Provide the (X, Y) coordinate of the cell's center where the given text is located.  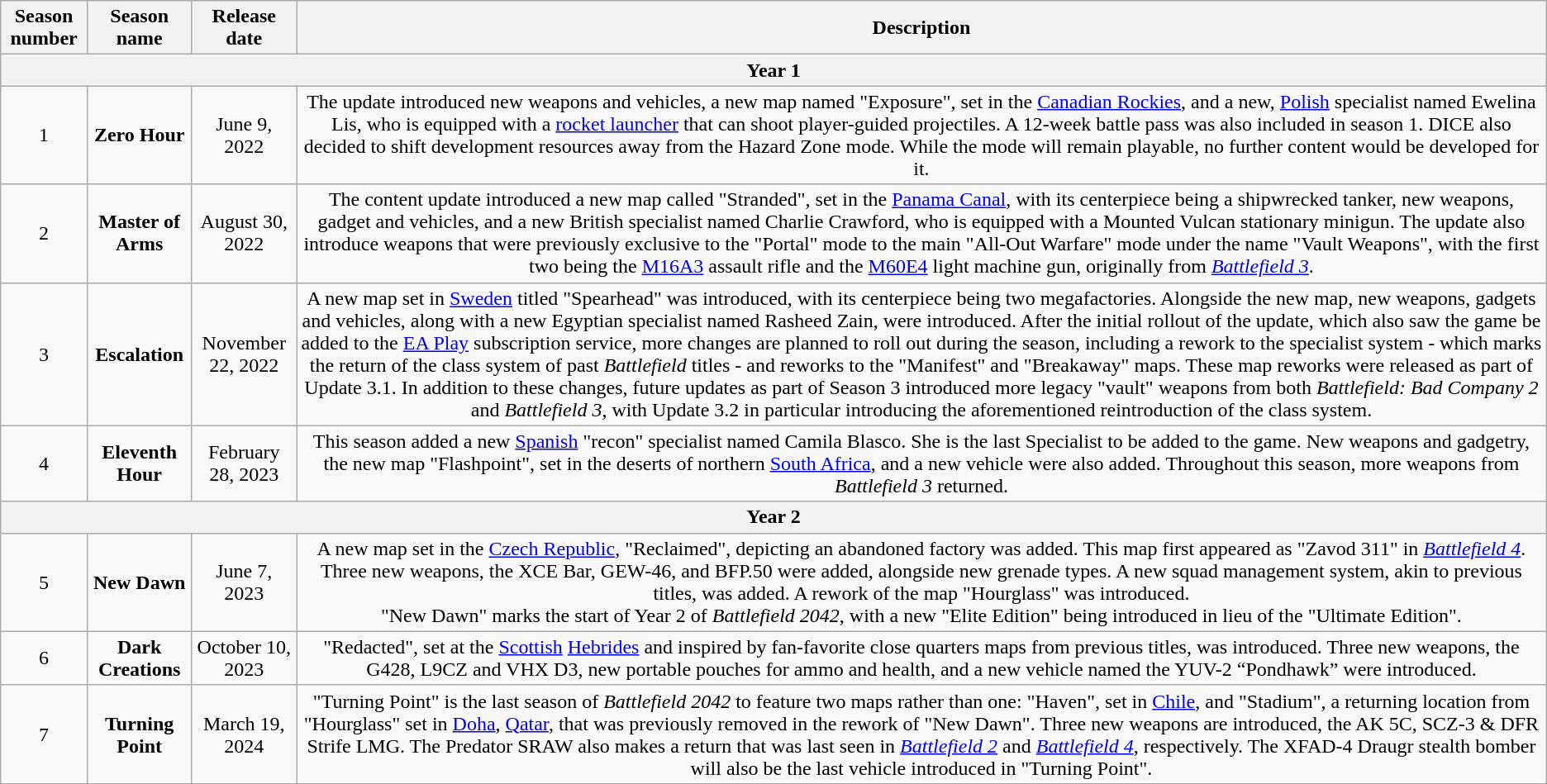
Turning Point (139, 734)
June 7, 2023 (245, 582)
6 (45, 658)
June 9, 2022 (245, 135)
Description (922, 28)
October 10, 2023 (245, 658)
4 (45, 463)
3 (45, 354)
New Dawn (139, 582)
Release date (245, 28)
2 (45, 233)
Season number (45, 28)
Season name (139, 28)
Dark Creations (139, 658)
Escalation (139, 354)
Year 2 (773, 517)
Zero Hour (139, 135)
1 (45, 135)
Eleventh Hour (139, 463)
Year 1 (773, 70)
August 30, 2022 (245, 233)
5 (45, 582)
February 28, 2023 (245, 463)
7 (45, 734)
November 22, 2022 (245, 354)
March 19, 2024 (245, 734)
Master of Arms (139, 233)
